Capture the cell that displays the provided text and extract its (x, y) central coordinate. 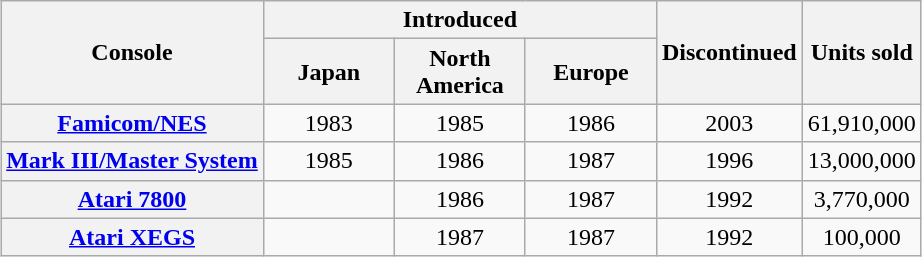
Europe (590, 72)
Atari XEGS (132, 237)
3,770,000 (862, 199)
Famicom/NES (132, 123)
2003 (729, 123)
Units sold (862, 52)
Introduced (460, 20)
Discontinued (729, 52)
13,000,000 (862, 161)
100,000 (862, 237)
Mark III/Master System (132, 161)
Japan (328, 72)
Atari 7800 (132, 199)
North America (460, 72)
1996 (729, 161)
1983 (328, 123)
Console (132, 52)
61,910,000 (862, 123)
